Locate the cell with the specified text and output its (x, y) center coordinate. 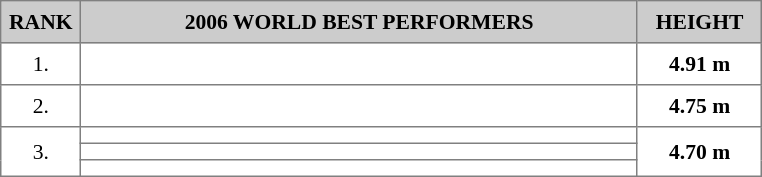
1. (41, 64)
2006 WORLD BEST PERFORMERS (359, 22)
HEIGHT (699, 22)
2. (41, 106)
4.91 m (699, 64)
3. (41, 152)
4.70 m (699, 152)
RANK (41, 22)
4.75 m (699, 106)
